From the cell containing the given text, extract its center point as (x, y) coordinate. 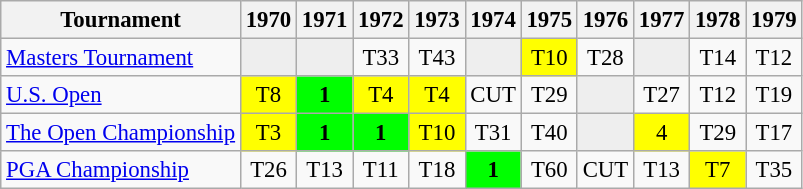
T26 (268, 170)
U.S. Open (121, 95)
1971 (325, 20)
1979 (774, 20)
T14 (718, 58)
T28 (605, 58)
Masters Tournament (121, 58)
T31 (493, 133)
T43 (437, 58)
T3 (268, 133)
T18 (437, 170)
Tournament (121, 20)
T8 (268, 95)
T11 (381, 170)
1972 (381, 20)
1977 (661, 20)
T40 (549, 133)
4 (661, 133)
1978 (718, 20)
PGA Championship (121, 170)
1973 (437, 20)
T19 (774, 95)
T17 (774, 133)
The Open Championship (121, 133)
T7 (718, 170)
1976 (605, 20)
T60 (549, 170)
1970 (268, 20)
1974 (493, 20)
1975 (549, 20)
T35 (774, 170)
T27 (661, 95)
T33 (381, 58)
